Detect which cell encompasses the target text, then output its (x, y) center coordinate. 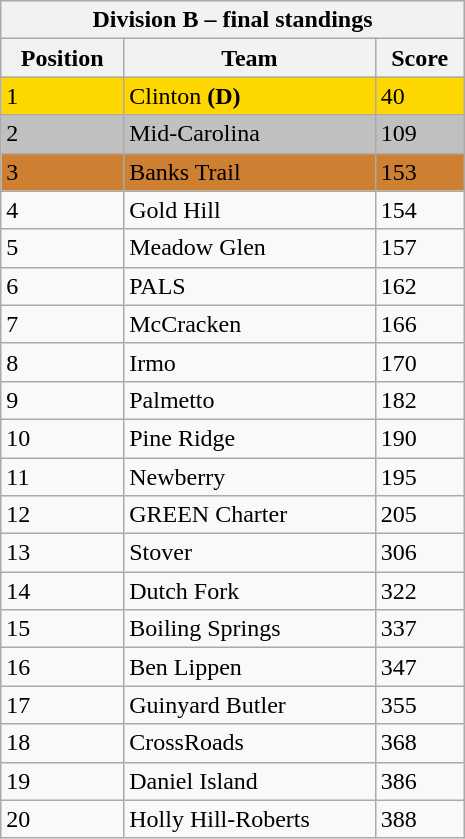
Stover (250, 553)
10 (62, 438)
Palmetto (250, 400)
GREEN Charter (250, 515)
Irmo (250, 362)
Team (250, 58)
Ben Lippen (250, 667)
109 (420, 134)
337 (420, 629)
355 (420, 705)
9 (62, 400)
Banks Trail (250, 172)
20 (62, 819)
Boiling Springs (250, 629)
157 (420, 248)
Guinyard Butler (250, 705)
Daniel Island (250, 781)
7 (62, 324)
Holly Hill-Roberts (250, 819)
154 (420, 210)
17 (62, 705)
162 (420, 286)
388 (420, 819)
368 (420, 743)
347 (420, 667)
Position (62, 58)
205 (420, 515)
8 (62, 362)
1 (62, 96)
3 (62, 172)
Meadow Glen (250, 248)
195 (420, 477)
Clinton (D) (250, 96)
153 (420, 172)
16 (62, 667)
11 (62, 477)
12 (62, 515)
5 (62, 248)
Score (420, 58)
Pine Ridge (250, 438)
306 (420, 553)
Gold Hill (250, 210)
Division B – final standings (233, 20)
182 (420, 400)
Newberry (250, 477)
McCracken (250, 324)
386 (420, 781)
Dutch Fork (250, 591)
Mid-Carolina (250, 134)
166 (420, 324)
2 (62, 134)
6 (62, 286)
CrossRoads (250, 743)
190 (420, 438)
18 (62, 743)
40 (420, 96)
170 (420, 362)
15 (62, 629)
13 (62, 553)
322 (420, 591)
14 (62, 591)
4 (62, 210)
PALS (250, 286)
19 (62, 781)
